Detect which cell encompasses the target text, then output its (X, Y) center coordinate. 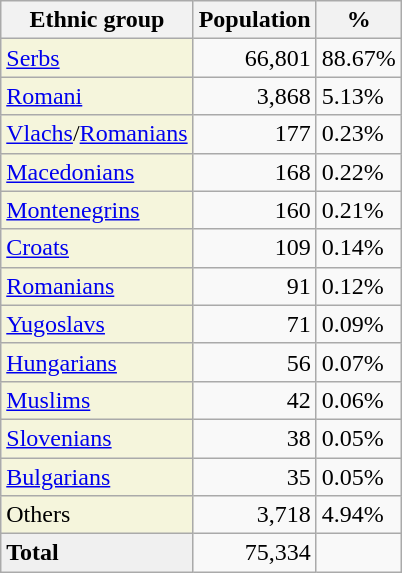
38 (254, 438)
0.23% (358, 134)
Serbs (97, 58)
Croats (97, 248)
3,718 (254, 515)
Muslims (97, 400)
Romani (97, 96)
Yugoslavs (97, 324)
88.67% (358, 58)
Bulgarians (97, 477)
91 (254, 286)
3,868 (254, 96)
5.13% (358, 96)
Hungarians (97, 362)
66,801 (254, 58)
Vlachs/Romanians (97, 134)
Montenegrins (97, 210)
Romanians (97, 286)
Population (254, 20)
0.09% (358, 324)
35 (254, 477)
75,334 (254, 553)
0.21% (358, 210)
Others (97, 515)
Slovenians (97, 438)
0.22% (358, 172)
0.12% (358, 286)
42 (254, 400)
71 (254, 324)
177 (254, 134)
109 (254, 248)
168 (254, 172)
56 (254, 362)
0.06% (358, 400)
Total (97, 553)
0.14% (358, 248)
Ethnic group (97, 20)
% (358, 20)
4.94% (358, 515)
160 (254, 210)
0.07% (358, 362)
Macedonians (97, 172)
